Find where the given text appears and provide that cell's center as [x, y] coordinate. 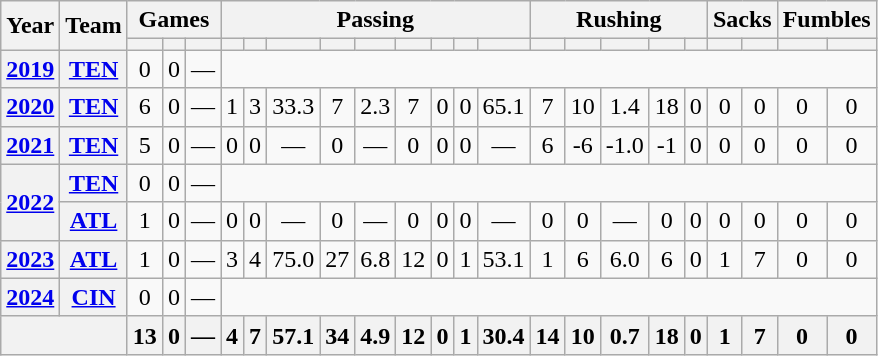
75.0 [294, 259]
2022 [30, 202]
2024 [30, 297]
33.3 [294, 107]
Sacks [742, 20]
53.1 [504, 259]
14 [548, 335]
Games [174, 20]
CIN [94, 297]
-6 [582, 145]
Passing [376, 20]
-1 [666, 145]
1.4 [624, 107]
6.0 [624, 259]
Rushing [618, 20]
Team [94, 26]
65.1 [504, 107]
2021 [30, 145]
-1.0 [624, 145]
27 [338, 259]
4.9 [376, 335]
2019 [30, 69]
2023 [30, 259]
Fumbles [826, 20]
6.8 [376, 259]
5 [144, 145]
0.7 [624, 335]
57.1 [294, 335]
30.4 [504, 335]
Year [30, 26]
13 [144, 335]
2020 [30, 107]
2.3 [376, 107]
34 [338, 335]
